Locate the cell with the specified text and output its [x, y] center coordinate. 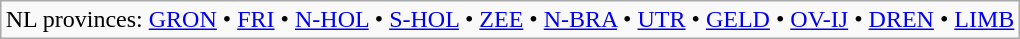
NL provinces: GRON • FRI • N-HOL • S-HOL • ZEE • N-BRA • UTR • GELD • OV-IJ • DREN • LIMB [510, 20]
